Determine the [x, y] coordinate at the center of the cell enclosing the given text.  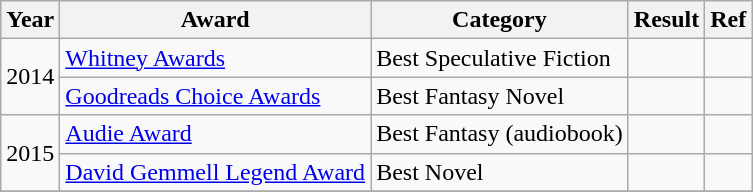
David Gemmell Legend Award [216, 172]
Category [500, 20]
2015 [30, 153]
Best Speculative Fiction [500, 58]
Award [216, 20]
Best Novel [500, 172]
Best Fantasy (audiobook) [500, 134]
Whitney Awards [216, 58]
Best Fantasy Novel [500, 96]
Goodreads Choice Awards [216, 96]
Result [666, 20]
2014 [30, 77]
Year [30, 20]
Ref [728, 20]
Audie Award [216, 134]
